Return the (X, Y) coordinate for the center point of the cell that contains the specified text.  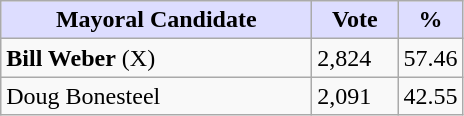
2,824 (355, 58)
Mayoral Candidate (156, 20)
% (430, 20)
Bill Weber (X) (156, 58)
57.46 (430, 58)
Doug Bonesteel (156, 96)
42.55 (430, 96)
2,091 (355, 96)
Vote (355, 20)
